For the text-containing cell, return its midpoint in [x, y] coordinate format. 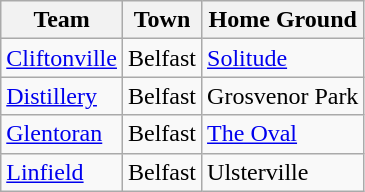
Linfield [62, 172]
Distillery [62, 96]
Solitude [283, 58]
The Oval [283, 134]
Grosvenor Park [283, 96]
Town [162, 20]
Team [62, 20]
Glentoran [62, 134]
Ulsterville [283, 172]
Cliftonville [62, 58]
Home Ground [283, 20]
